Return the [x, y] coordinate for the center point of the cell that contains the specified text.  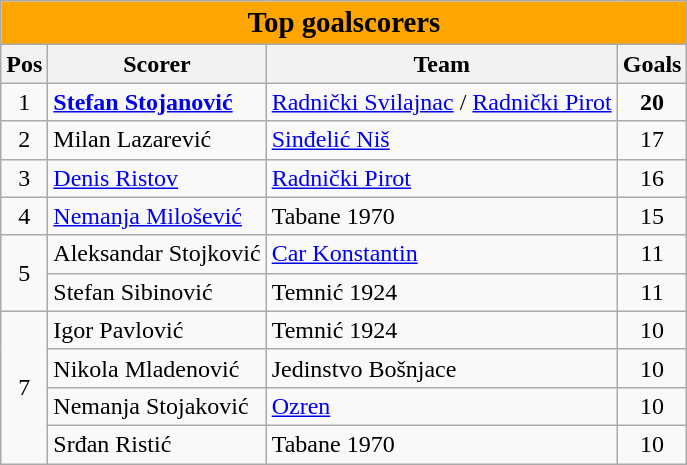
4 [24, 216]
Igor Pavlović [157, 330]
Nemanja Stojaković [157, 406]
Nikola Mladenović [157, 368]
Goals [652, 64]
Milan Lazarević [157, 140]
15 [652, 216]
Jedinstvo Bošnjace [442, 368]
Aleksandar Stojković [157, 254]
3 [24, 178]
Srđan Ristić [157, 444]
5 [24, 273]
Stefan Stojanović [157, 102]
7 [24, 387]
Team [442, 64]
16 [652, 178]
Denis Ristov [157, 178]
17 [652, 140]
Scorer [157, 64]
Pos [24, 64]
Radnički Svilajnac / Radnički Pirot [442, 102]
Radnički Pirot [442, 178]
Stefan Sibinović [157, 292]
Ozren [442, 406]
Nemanja Milošević [157, 216]
Top goalscorers [344, 23]
20 [652, 102]
Sinđelić Niš [442, 140]
Car Konstantin [442, 254]
2 [24, 140]
1 [24, 102]
